Return (x, y) of the center of cell containing provided text 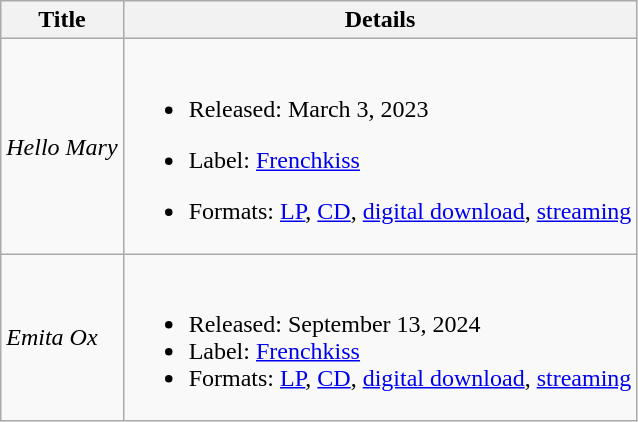
Emita Ox (62, 338)
Hello Mary (62, 146)
Released: March 3, 2023Label: FrenchkissFormats: LP, CD, digital download, streaming (380, 146)
Details (380, 20)
Released: September 13, 2024Label: FrenchkissFormats: LP, CD, digital download, streaming (380, 338)
Title (62, 20)
